Find where the given text appears and provide that cell's center as (x, y) coordinate. 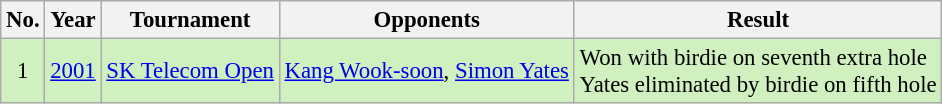
2001 (73, 72)
Tournament (190, 20)
Year (73, 20)
Opponents (426, 20)
No. (23, 20)
SK Telecom Open (190, 72)
Kang Wook-soon, Simon Yates (426, 72)
Result (758, 20)
Won with birdie on seventh extra holeYates eliminated by birdie on fifth hole (758, 72)
1 (23, 72)
